Identify which cell holds the provided text, then report its (X, Y) central coordinate. 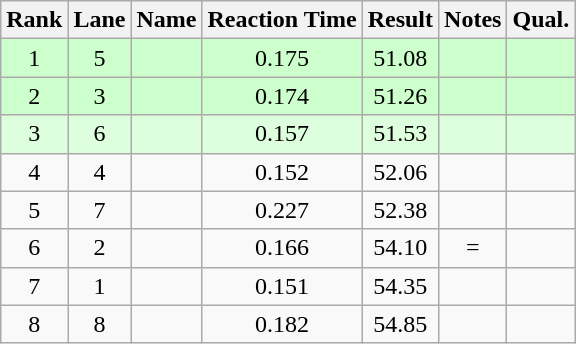
Result (400, 20)
0.182 (282, 324)
54.35 (400, 286)
= (473, 248)
0.175 (282, 58)
Notes (473, 20)
Qual. (541, 20)
Reaction Time (282, 20)
52.38 (400, 210)
51.26 (400, 96)
0.227 (282, 210)
0.151 (282, 286)
51.08 (400, 58)
51.53 (400, 134)
0.174 (282, 96)
54.10 (400, 248)
Name (166, 20)
Rank (34, 20)
52.06 (400, 172)
Lane (100, 20)
0.166 (282, 248)
0.157 (282, 134)
0.152 (282, 172)
54.85 (400, 324)
